Search for the cell housing the specified text and yield its (X, Y) center coordinate. 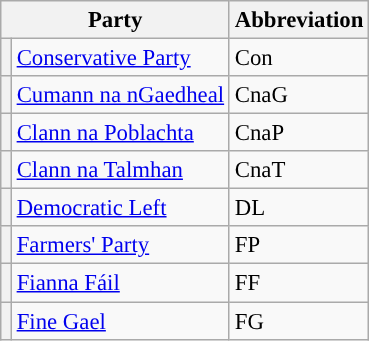
Clann na Talmhan (120, 170)
FF (298, 283)
Clann na Poblachta (120, 133)
Fine Gael (120, 321)
CnaP (298, 133)
Farmers' Party (120, 245)
Fianna Fáil (120, 283)
Abbreviation (298, 20)
FP (298, 245)
FG (298, 321)
Party (116, 20)
Con (298, 58)
Democratic Left (120, 208)
CnaG (298, 95)
Cumann na nGaedheal (120, 95)
Conservative Party (120, 58)
DL (298, 208)
CnaT (298, 170)
